Return the (X, Y) coordinate for the center point of the cell that contains the specified text.  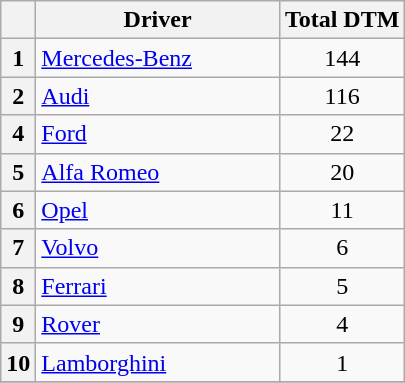
Lamborghini (158, 362)
Ferrari (158, 286)
Opel (158, 210)
2 (18, 96)
116 (342, 96)
Alfa Romeo (158, 172)
10 (18, 362)
Audi (158, 96)
8 (18, 286)
Rover (158, 324)
Total DTM (342, 20)
11 (342, 210)
144 (342, 58)
9 (18, 324)
Mercedes-Benz (158, 58)
Driver (158, 20)
22 (342, 134)
Ford (158, 134)
Volvo (158, 248)
7 (18, 248)
20 (342, 172)
